Determine the (x, y) coordinate at the center of the cell enclosing the given text.  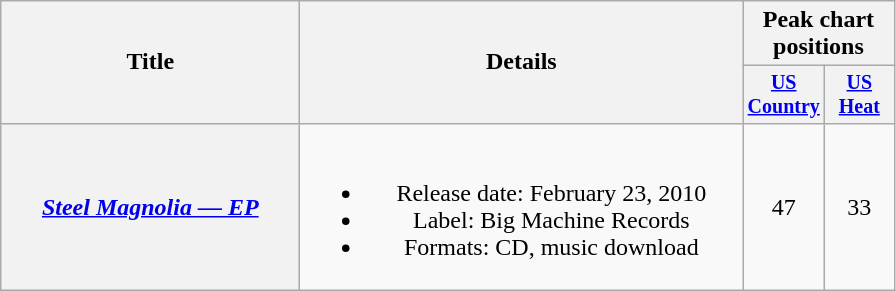
USHeat (860, 94)
Steel Magnolia — EP (150, 206)
Peak chartpositions (818, 34)
Release date: February 23, 2010Label: Big Machine RecordsFormats: CD, music download (522, 206)
47 (784, 206)
Details (522, 62)
33 (860, 206)
Title (150, 62)
US Country (784, 94)
